For the text-containing cell, return its midpoint in [x, y] coordinate format. 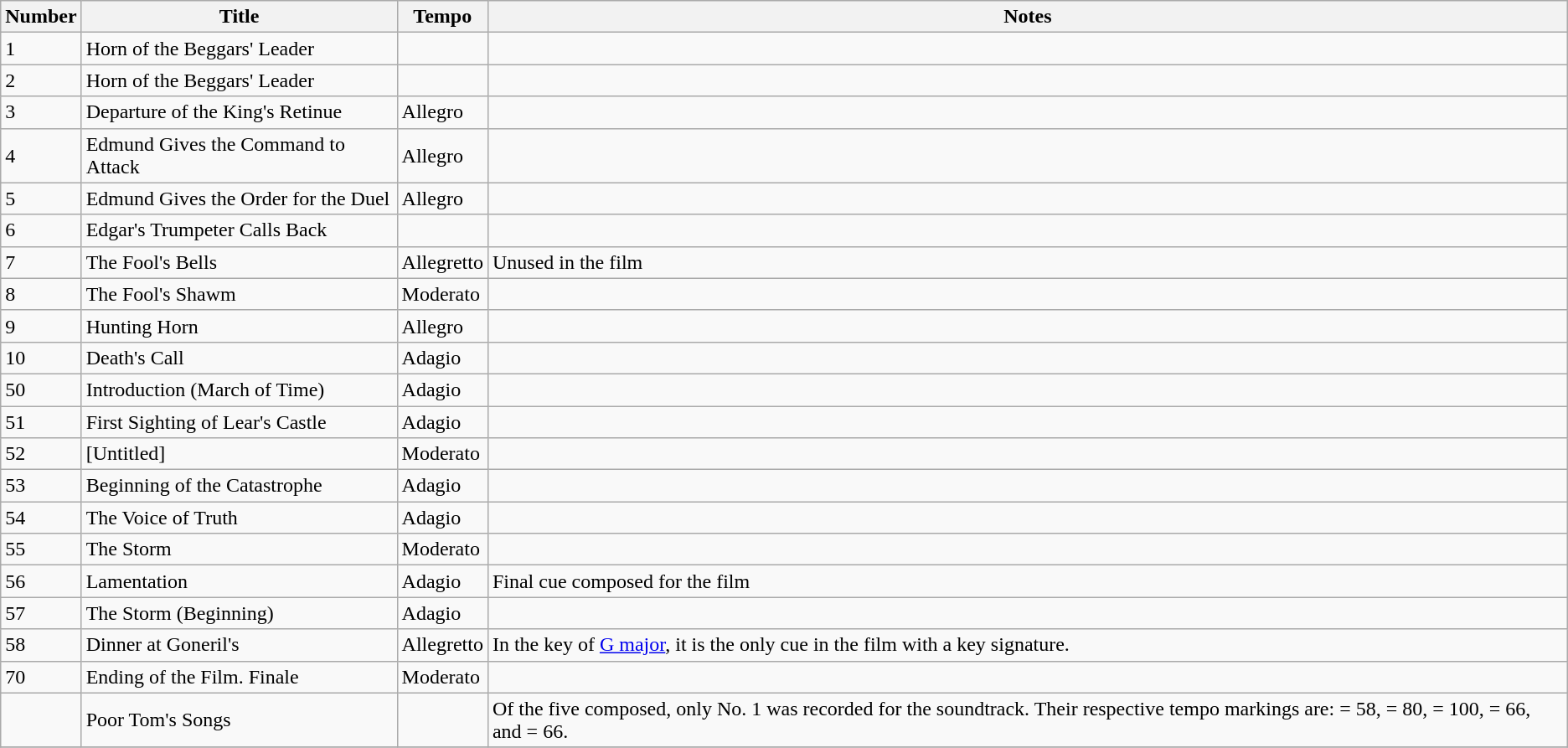
Number [41, 17]
Dinner at Goneril's [240, 645]
Beginning of the Catastrophe [240, 486]
50 [41, 389]
Edmund Gives the Order for the Duel [240, 199]
The Fool's Bells [240, 262]
57 [41, 613]
10 [41, 358]
8 [41, 294]
Edgar's Trumpeter Calls Back [240, 230]
Lamentation [240, 581]
53 [41, 486]
58 [41, 645]
6 [41, 230]
Death's Call [240, 358]
The Storm (Beginning) [240, 613]
9 [41, 326]
5 [41, 199]
Poor Tom's Songs [240, 720]
52 [41, 454]
Introduction (March of Time) [240, 389]
Hunting Horn [240, 326]
The Voice of Truth [240, 518]
Title [240, 17]
Edmund Gives the Command to Attack [240, 156]
1 [41, 49]
55 [41, 549]
The Fool's Shawm [240, 294]
Tempo [442, 17]
The Storm [240, 549]
54 [41, 518]
51 [41, 421]
Unused in the film [1027, 262]
4 [41, 156]
Notes [1027, 17]
2 [41, 80]
56 [41, 581]
[Untitled] [240, 454]
First Sighting of Lear's Castle [240, 421]
7 [41, 262]
Ending of the Film. Finale [240, 677]
70 [41, 677]
Of the five composed, only No. 1 was recorded for the soundtrack. Their respective tempo markings are: = 58, = 80, = 100, = 66, and = 66. [1027, 720]
Final cue composed for the film [1027, 581]
3 [41, 112]
In the key of G major, it is the only cue in the film with a key signature. [1027, 645]
Departure of the King's Retinue [240, 112]
